Pinpoint the cell where the given text exists, returning its (x, y) midpoint coordinate. 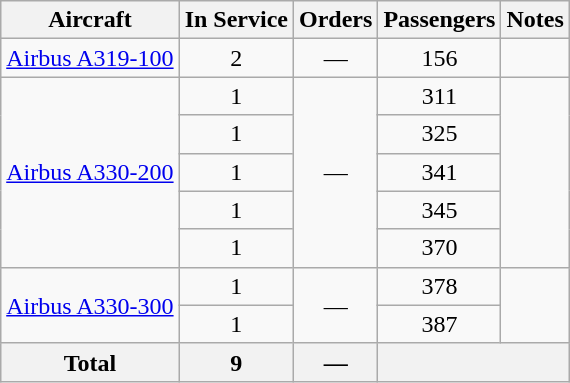
Passengers (440, 20)
Aircraft (90, 20)
311 (440, 96)
341 (440, 172)
Orders (335, 20)
378 (440, 286)
Airbus A330-300 (90, 305)
In Service (236, 20)
Notes (535, 20)
Total (90, 362)
156 (440, 58)
387 (440, 324)
345 (440, 210)
370 (440, 248)
Airbus A330-200 (90, 172)
Airbus A319-100 (90, 58)
2 (236, 58)
325 (440, 134)
9 (236, 362)
